Return the (X, Y) coordinate for the center point of the cell that contains the specified text.  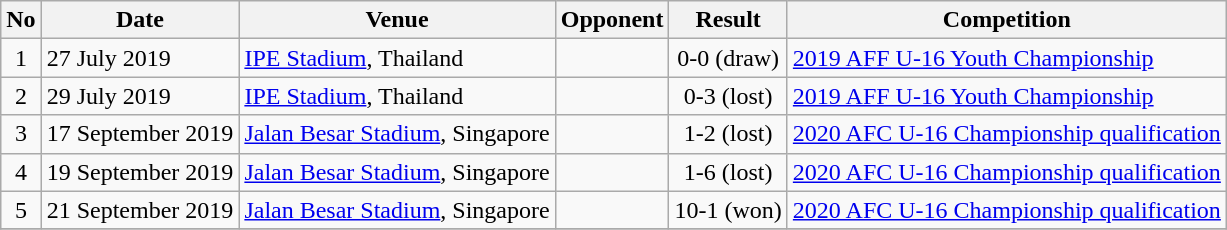
1-6 (lost) (728, 172)
1 (21, 58)
5 (21, 210)
4 (21, 172)
Result (728, 20)
Opponent (612, 20)
1-2 (lost) (728, 134)
21 September 2019 (140, 210)
2 (21, 96)
0-0 (draw) (728, 58)
19 September 2019 (140, 172)
Competition (1006, 20)
No (21, 20)
0-3 (lost) (728, 96)
Venue (397, 20)
Date (140, 20)
3 (21, 134)
10-1 (won) (728, 210)
29 July 2019 (140, 96)
27 July 2019 (140, 58)
17 September 2019 (140, 134)
